Detect which cell encompasses the target text, then output its (x, y) center coordinate. 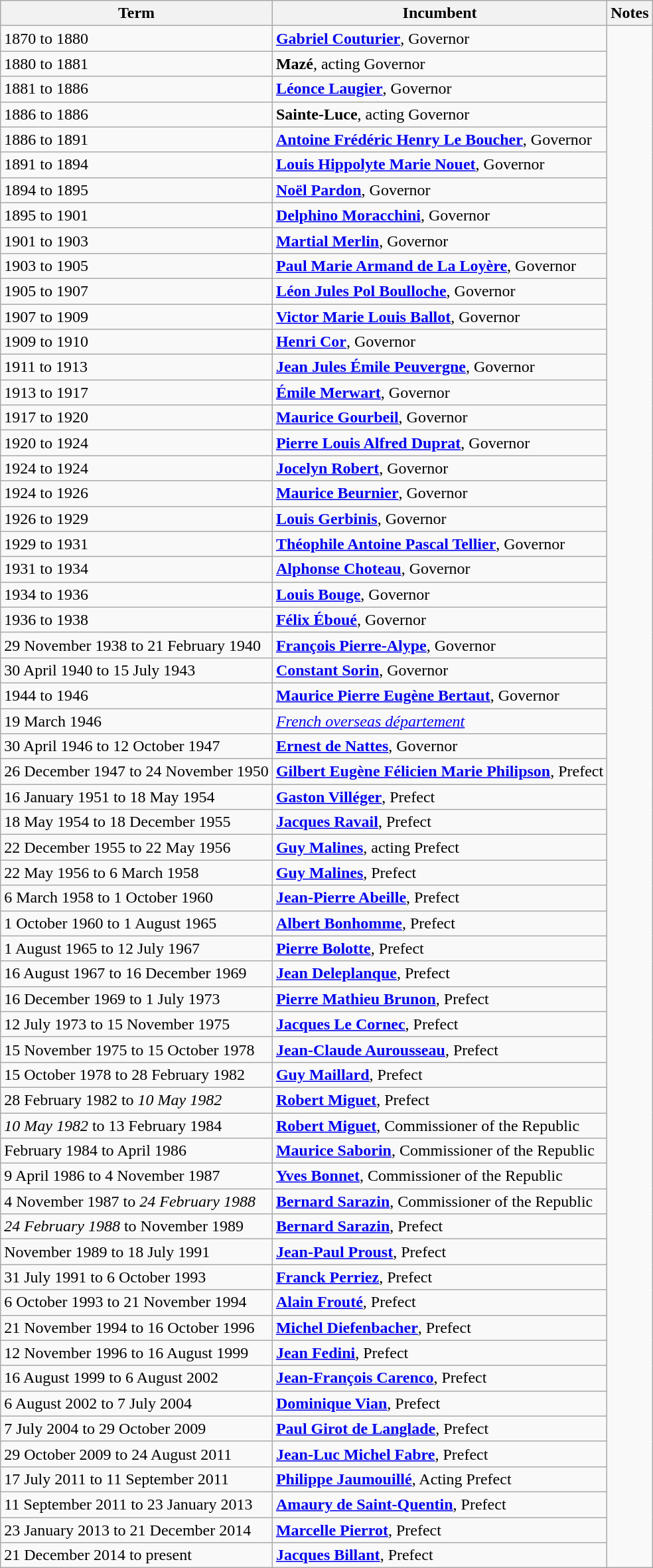
16 August 1967 to 16 December 1969 (137, 974)
French overseas département (439, 721)
Franck Perriez, Prefect (439, 1277)
1913 to 1917 (137, 392)
Sainte-Luce, acting Governor (439, 114)
Pierre Mathieu Brunon, Prefect (439, 999)
1886 to 1886 (137, 114)
16 August 1999 to 6 August 2002 (137, 1378)
Henri Cor, Governor (439, 342)
Martial Merlin, Governor (439, 240)
Alphonse Choteau, Governor (439, 569)
Jean Jules Émile Peuvergne, Governor (439, 367)
Louis Bouge, Governor (439, 594)
Guy Malines, acting Prefect (439, 847)
16 December 1969 to 1 July 1973 (137, 999)
Pierre Bolotte, Prefect (439, 948)
30 April 1940 to 15 July 1943 (137, 670)
Incumbent (439, 13)
1936 to 1938 (137, 620)
1924 to 1924 (137, 468)
Mazé, acting Governor (439, 64)
Jean-Claude Aurousseau, Prefect (439, 1049)
1917 to 1920 (137, 418)
1934 to 1936 (137, 594)
23 January 2013 to 21 December 2014 (137, 1529)
Jacques Le Cornec, Prefect (439, 1024)
February 1984 to April 1986 (137, 1151)
Louis Hippolyte Marie Nouet, Governor (439, 165)
Gabriel Couturier, Governor (439, 39)
Victor Marie Louis Ballot, Governor (439, 317)
Louis Gerbinis, Governor (439, 519)
Jean-Paul Proust, Prefect (439, 1252)
Jean-Pierre Abeille, Prefect (439, 898)
28 February 1982 to 10 May 1982 (137, 1100)
Robert Miguet, Commissioner of the Republic (439, 1126)
Ernest de Nattes, Governor (439, 746)
François Pierre-Alype, Governor (439, 645)
21 December 2014 to present (137, 1555)
Albert Bonhomme, Prefect (439, 923)
Jean Deleplanque, Prefect (439, 974)
Amaury de Saint-Quentin, Prefect (439, 1504)
1929 to 1931 (137, 544)
6 October 1993 to 21 November 1994 (137, 1302)
12 July 1973 to 15 November 1975 (137, 1024)
1909 to 1910 (137, 342)
1907 to 1909 (137, 317)
Term (137, 13)
1895 to 1901 (137, 215)
Jacques Billant, Prefect (439, 1555)
1920 to 1924 (137, 443)
Notes (630, 13)
29 October 2009 to 24 August 2011 (137, 1454)
Maurice Pierre Eugène Bertaut, Governor (439, 695)
26 December 1947 to 24 November 1950 (137, 772)
30 April 1946 to 12 October 1947 (137, 746)
Léon Jules Pol Boulloche, Governor (439, 291)
Jean-François Carenco, Prefect (439, 1378)
7 July 2004 to 29 October 2009 (137, 1429)
Émile Merwart, Governor (439, 392)
Bernard Sarazin, Commissioner of the Republic (439, 1201)
1944 to 1946 (137, 695)
11 September 2011 to 23 January 2013 (137, 1504)
15 October 1978 to 28 February 1982 (137, 1075)
Gaston Villéger, Prefect (439, 797)
Jacques Ravail, Prefect (439, 822)
22 May 1956 to 6 March 1958 (137, 873)
Yves Bonnet, Commissioner of the Republic (439, 1176)
1891 to 1894 (137, 165)
1881 to 1886 (137, 89)
Guy Maillard, Prefect (439, 1075)
Constant Sorin, Governor (439, 670)
1903 to 1905 (137, 266)
1870 to 1880 (137, 39)
Maurice Saborin, Commissioner of the Republic (439, 1151)
Michel Diefenbacher, Prefect (439, 1328)
Philippe Jaumouillé, Acting Prefect (439, 1479)
1931 to 1934 (137, 569)
Bernard Sarazin, Prefect (439, 1227)
15 November 1975 to 15 October 1978 (137, 1049)
1 August 1965 to 12 July 1967 (137, 948)
12 November 1996 to 16 August 1999 (137, 1353)
1880 to 1881 (137, 64)
Maurice Gourbeil, Governor (439, 418)
Gilbert Eugène Félicien Marie Philipson, Prefect (439, 772)
Jean-Luc Michel Fabre, Prefect (439, 1454)
Dominique Vian, Prefect (439, 1403)
November 1989 to 18 July 1991 (137, 1252)
1926 to 1929 (137, 519)
Léonce Laugier, Governor (439, 89)
1886 to 1891 (137, 139)
18 May 1954 to 18 December 1955 (137, 822)
Alain Frouté, Prefect (439, 1302)
9 April 1986 to 4 November 1987 (137, 1176)
1901 to 1903 (137, 240)
1894 to 1895 (137, 190)
19 March 1946 (137, 721)
24 February 1988 to November 1989 (137, 1227)
Paul Girot de Langlade, Prefect (439, 1429)
Jean Fedini, Prefect (439, 1353)
Pierre Louis Alfred Duprat, Governor (439, 443)
16 January 1951 to 18 May 1954 (137, 797)
Théophile Antoine Pascal Tellier, Governor (439, 544)
6 March 1958 to 1 October 1960 (137, 898)
Delphino Moracchini, Governor (439, 215)
Jocelyn Robert, Governor (439, 468)
10 May 1982 to 13 February 1984 (137, 1126)
6 August 2002 to 7 July 2004 (137, 1403)
31 July 1991 to 6 October 1993 (137, 1277)
Maurice Beurnier, Governor (439, 493)
1911 to 1913 (137, 367)
Paul Marie Armand de La Loyère, Governor (439, 266)
22 December 1955 to 22 May 1956 (137, 847)
1 October 1960 to 1 August 1965 (137, 923)
1924 to 1926 (137, 493)
Guy Malines, Prefect (439, 873)
Félix Éboué, Governor (439, 620)
Noël Pardon, Governor (439, 190)
4 November 1987 to 24 February 1988 (137, 1201)
Marcelle Pierrot, Prefect (439, 1529)
Antoine Frédéric Henry Le Boucher, Governor (439, 139)
29 November 1938 to 21 February 1940 (137, 645)
Robert Miguet, Prefect (439, 1100)
17 July 2011 to 11 September 2011 (137, 1479)
21 November 1994 to 16 October 1996 (137, 1328)
1905 to 1907 (137, 291)
